Output the (X, Y) coordinate of the center of the cell containing the given text.  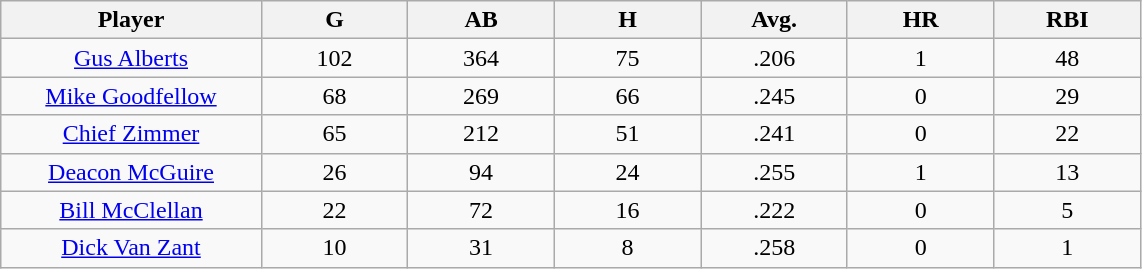
72 (482, 210)
G (334, 20)
68 (334, 96)
Chief Zimmer (132, 134)
48 (1068, 58)
31 (482, 248)
AB (482, 20)
5 (1068, 210)
24 (628, 172)
.255 (774, 172)
29 (1068, 96)
.245 (774, 96)
H (628, 20)
Bill McClellan (132, 210)
66 (628, 96)
.258 (774, 248)
HR (920, 20)
8 (628, 248)
212 (482, 134)
.222 (774, 210)
13 (1068, 172)
Player (132, 20)
94 (482, 172)
.206 (774, 58)
Avg. (774, 20)
269 (482, 96)
16 (628, 210)
75 (628, 58)
364 (482, 58)
10 (334, 248)
65 (334, 134)
Deacon McGuire (132, 172)
Gus Alberts (132, 58)
26 (334, 172)
RBI (1068, 20)
Dick Van Zant (132, 248)
.241 (774, 134)
102 (334, 58)
Mike Goodfellow (132, 96)
51 (628, 134)
